Pinpoint the cell where the given text exists, returning its [x, y] midpoint coordinate. 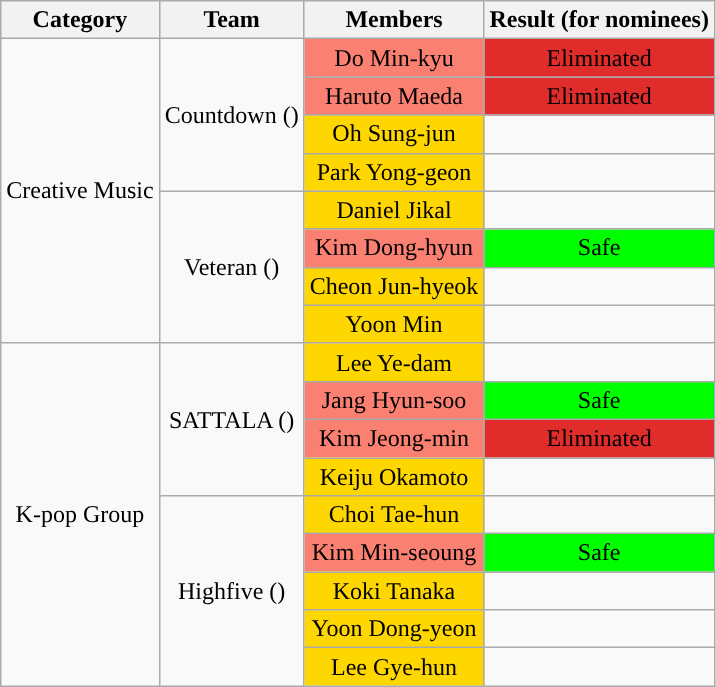
Team [232, 20]
Yoon Dong-yeon [394, 629]
Category [80, 20]
Kim Min-seoung [394, 553]
Do Min-kyu [394, 58]
Keiju Okamoto [394, 477]
Members [394, 20]
Lee Gye-hun [394, 667]
K-pop Group [80, 514]
Daniel Jikal [394, 210]
Jang Hyun-soo [394, 400]
SATTALA () [232, 419]
Yoon Min [394, 324]
Result (for nominees) [600, 20]
Creative Music [80, 191]
Haruto Maeda [394, 96]
Koki Tanaka [394, 591]
Choi Tae-hun [394, 515]
Countdown () [232, 115]
Park Yong-geon [394, 172]
Lee Ye-dam [394, 362]
Highfive () [232, 591]
Oh Sung-jun [394, 134]
Kim Dong-hyun [394, 248]
Cheon Jun-hyeok [394, 286]
Veteran () [232, 267]
Kim Jeong-min [394, 438]
